Return (X, Y) of the center of cell containing provided text 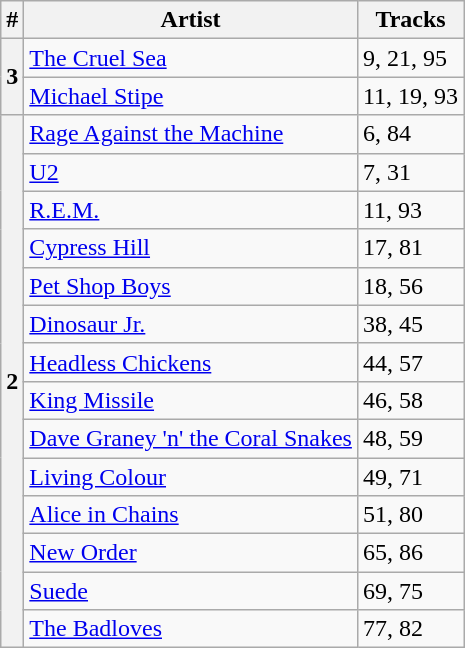
Tracks (410, 20)
51, 80 (410, 515)
Headless Chickens (191, 362)
Dave Graney 'n' the Coral Snakes (191, 438)
Artist (191, 20)
Living Colour (191, 477)
Rage Against the Machine (191, 134)
48, 59 (410, 438)
9, 21, 95 (410, 58)
Michael Stipe (191, 96)
65, 86 (410, 553)
Pet Shop Boys (191, 286)
69, 75 (410, 591)
U2 (191, 172)
11, 93 (410, 210)
2 (12, 382)
King Missile (191, 400)
Cypress Hill (191, 248)
11, 19, 93 (410, 96)
44, 57 (410, 362)
3 (12, 77)
46, 58 (410, 400)
R.E.M. (191, 210)
38, 45 (410, 324)
77, 82 (410, 629)
17, 81 (410, 248)
Suede (191, 591)
New Order (191, 553)
6, 84 (410, 134)
The Cruel Sea (191, 58)
# (12, 20)
The Badloves (191, 629)
Dinosaur Jr. (191, 324)
7, 31 (410, 172)
Alice in Chains (191, 515)
18, 56 (410, 286)
49, 71 (410, 477)
